Identify which cell holds the provided text, then report its (X, Y) central coordinate. 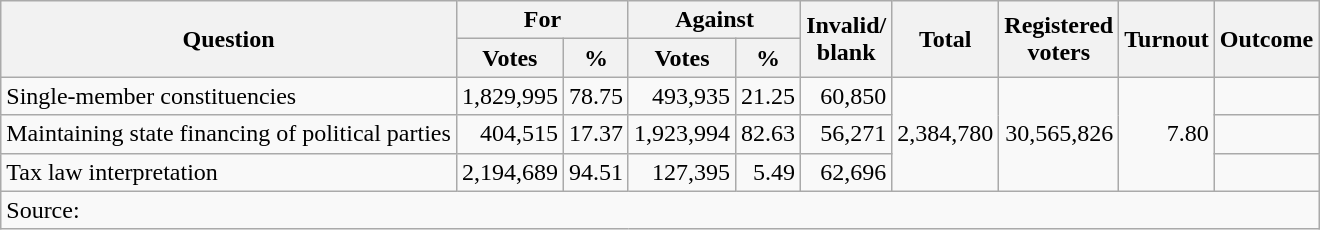
404,515 (510, 134)
Outcome (1266, 39)
82.63 (768, 134)
Invalid/blank (846, 39)
17.37 (596, 134)
2,384,780 (946, 134)
60,850 (846, 96)
493,935 (682, 96)
Total (946, 39)
Maintaining state financing of political parties (229, 134)
78.75 (596, 96)
Tax law interpretation (229, 172)
1,923,994 (682, 134)
Source: (660, 210)
Turnout (1167, 39)
94.51 (596, 172)
2,194,689 (510, 172)
Against (714, 20)
30,565,826 (1059, 134)
5.49 (768, 172)
Registeredvoters (1059, 39)
For (542, 20)
127,395 (682, 172)
7.80 (1167, 134)
Question (229, 39)
21.25 (768, 96)
Single-member constituencies (229, 96)
62,696 (846, 172)
1,829,995 (510, 96)
56,271 (846, 134)
